Determine the (x, y) coordinate at the center of the cell enclosing the given text.  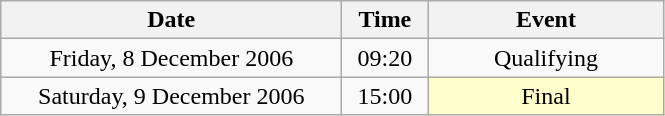
15:00 (385, 96)
Friday, 8 December 2006 (172, 58)
Event (546, 20)
Final (546, 96)
Qualifying (546, 58)
09:20 (385, 58)
Saturday, 9 December 2006 (172, 96)
Time (385, 20)
Date (172, 20)
